Pinpoint the cell where the given text exists, returning its (x, y) midpoint coordinate. 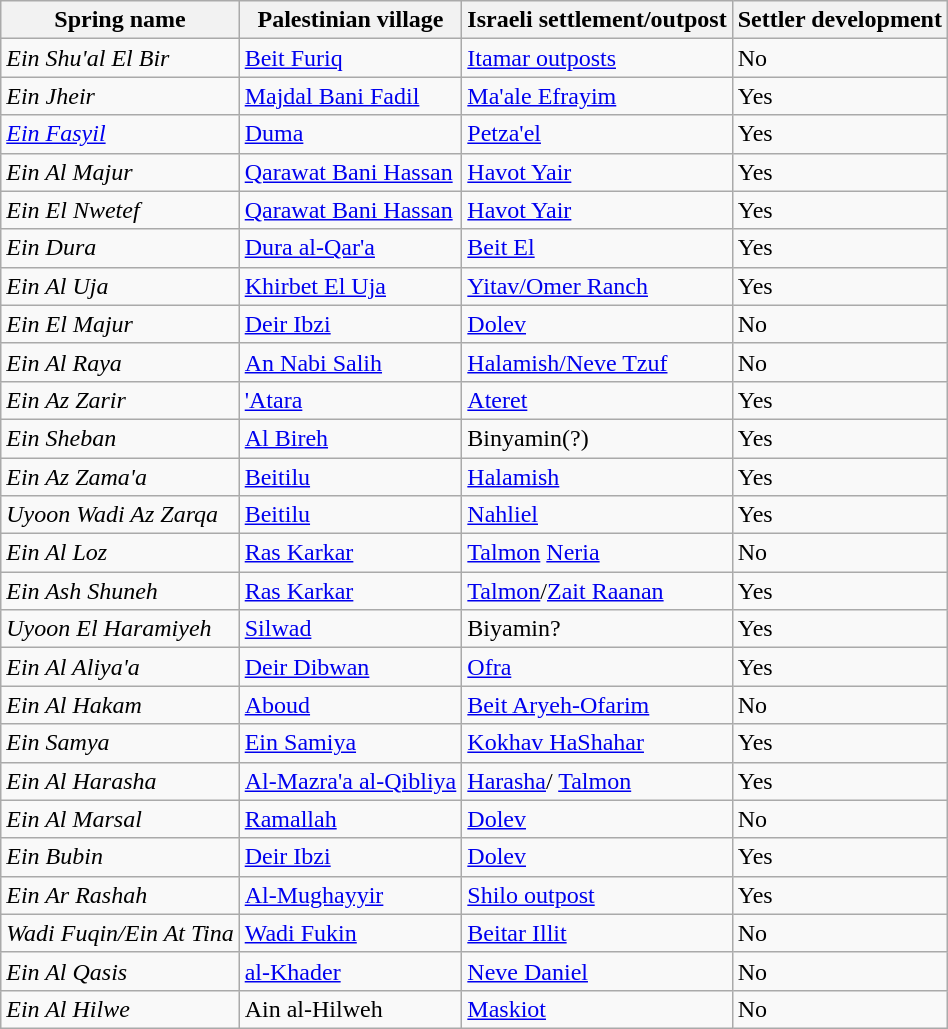
Uyoon El Haramiyeh (120, 629)
Ein Al Uja (120, 286)
Ein Az Zarir (120, 400)
Ein Al Aliya'a (120, 667)
Al-Mughayyir (350, 895)
Ein Dura (120, 248)
Ein Al Majur (120, 172)
Ein El Majur (120, 324)
Harasha/ Talmon (597, 781)
Silwad (350, 629)
Ain al-Hilweh (350, 1009)
Ein Al Hakam (120, 705)
Yitav/Omer Ranch (597, 286)
Ma'ale Efrayim (597, 96)
Duma (350, 134)
Petza'el (597, 134)
Itamar outposts (597, 58)
Maskiot (597, 1009)
al-Khader (350, 971)
Talmon Neria (597, 553)
Beit Aryeh-Ofarim (597, 705)
Wadi Fuqin/Ein At Tina (120, 933)
Majdal Bani Fadil (350, 96)
Ein Jheir (120, 96)
Biyamin? (597, 629)
Ramallah (350, 819)
Deir Dibwan (350, 667)
Ein Samya (120, 743)
Ein Shu'al El Bir (120, 58)
Neve Daniel (597, 971)
Ein Bubin (120, 857)
Ein Al Marsal (120, 819)
Ein Al Hilwe (120, 1009)
Uyoon Wadi Az Zarqa (120, 515)
Talmon/Zait Raanan (597, 591)
Khirbet El Uja (350, 286)
Ofra (597, 667)
Ein Al Raya (120, 362)
Beit El (597, 248)
Ein Al Loz (120, 553)
Ein El Nwetef (120, 210)
Shilo outpost (597, 895)
Beitar Illit (597, 933)
Dura al-Qar'a (350, 248)
Ein Az Zama'a (120, 477)
Ein Ash Shuneh (120, 591)
Ein Ar Rashah (120, 895)
Beit Furiq (350, 58)
'Atara (350, 400)
Nahliel (597, 515)
Ein Samiya (350, 743)
Al-Mazra'a al-Qibliya (350, 781)
Halamish (597, 477)
Ein Al Qasis (120, 971)
Spring name (120, 20)
Aboud (350, 705)
Binyamin(?) (597, 438)
Ateret (597, 400)
Ein Sheban (120, 438)
Ein Al Harasha (120, 781)
Al Bireh (350, 438)
Wadi Fukin (350, 933)
Ein Fasyil (120, 134)
An Nabi Salih (350, 362)
Palestinian village (350, 20)
Israeli settlement/outpost (597, 20)
Halamish/Neve Tzuf (597, 362)
Kokhav HaShahar (597, 743)
Settler development (840, 20)
